Find where the given text appears and provide that cell's center as [X, Y] coordinate. 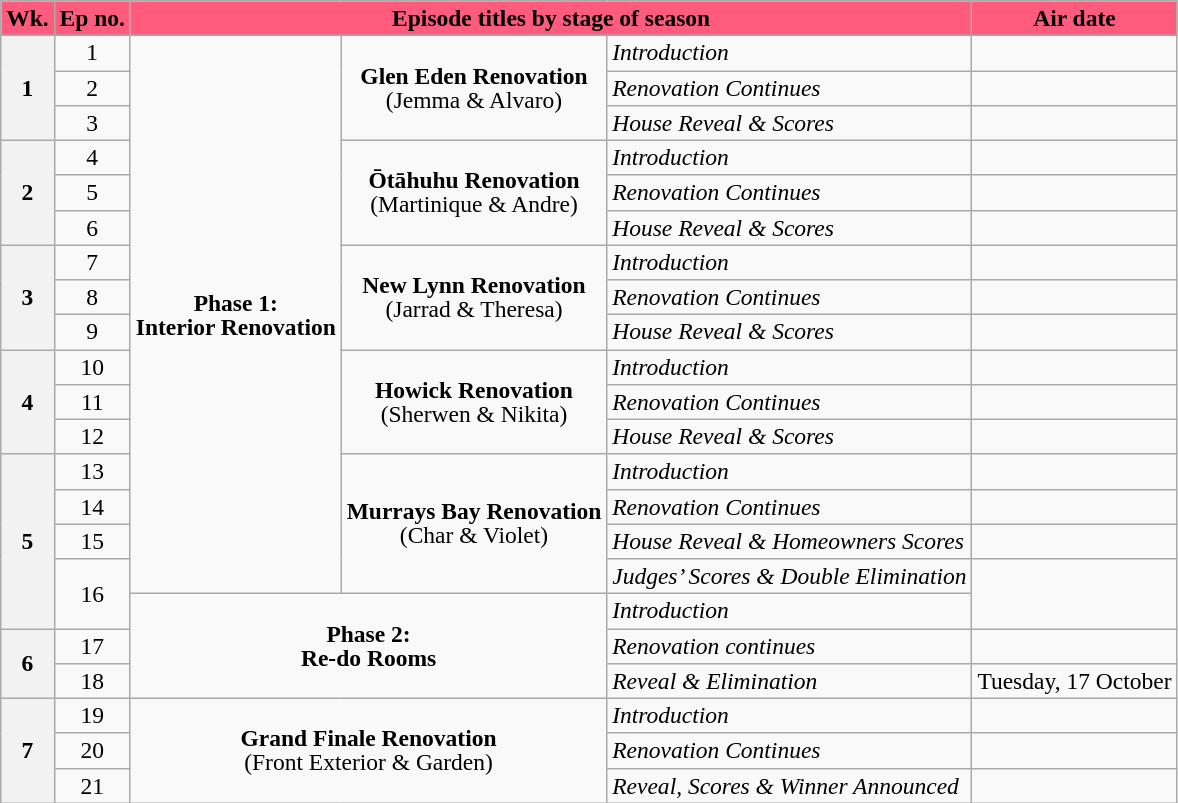
Phase 2:Re-do Rooms [368, 646]
House Reveal & Homeowners Scores [790, 542]
15 [92, 542]
18 [92, 680]
Reveal & Elimination [790, 680]
8 [92, 296]
Murrays Bay Renovation(Char & Violet) [474, 524]
Air date [1074, 18]
Phase 1:Interior Renovation [236, 314]
Ōtāhuhu Renovation(Martinique & Andre) [474, 192]
14 [92, 506]
Howick Renovation(Sherwen & Nikita) [474, 402]
20 [92, 750]
Renovation continues [790, 646]
17 [92, 646]
16 [92, 593]
Reveal, Scores & Winner Announced [790, 786]
10 [92, 366]
9 [92, 332]
Episode titles by stage of season [551, 18]
12 [92, 436]
11 [92, 402]
Glen Eden Renovation(Jemma & Alvaro) [474, 88]
19 [92, 716]
21 [92, 786]
Grand Finale Renovation(Front Exterior & Garden) [368, 750]
Judges’ Scores & Double Elimination [790, 576]
New Lynn Renovation(Jarrad & Theresa) [474, 298]
Tuesday, 17 October [1074, 680]
Wk. [28, 18]
13 [92, 472]
Ep no. [92, 18]
